Search for the cell housing the specified text and yield its (x, y) center coordinate. 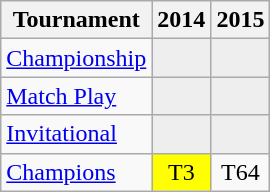
2015 (240, 20)
2014 (182, 20)
Champions (76, 172)
Championship (76, 58)
Invitational (76, 134)
Tournament (76, 20)
T64 (240, 172)
T3 (182, 172)
Match Play (76, 96)
